Locate the cell with the specified text and output its [x, y] center coordinate. 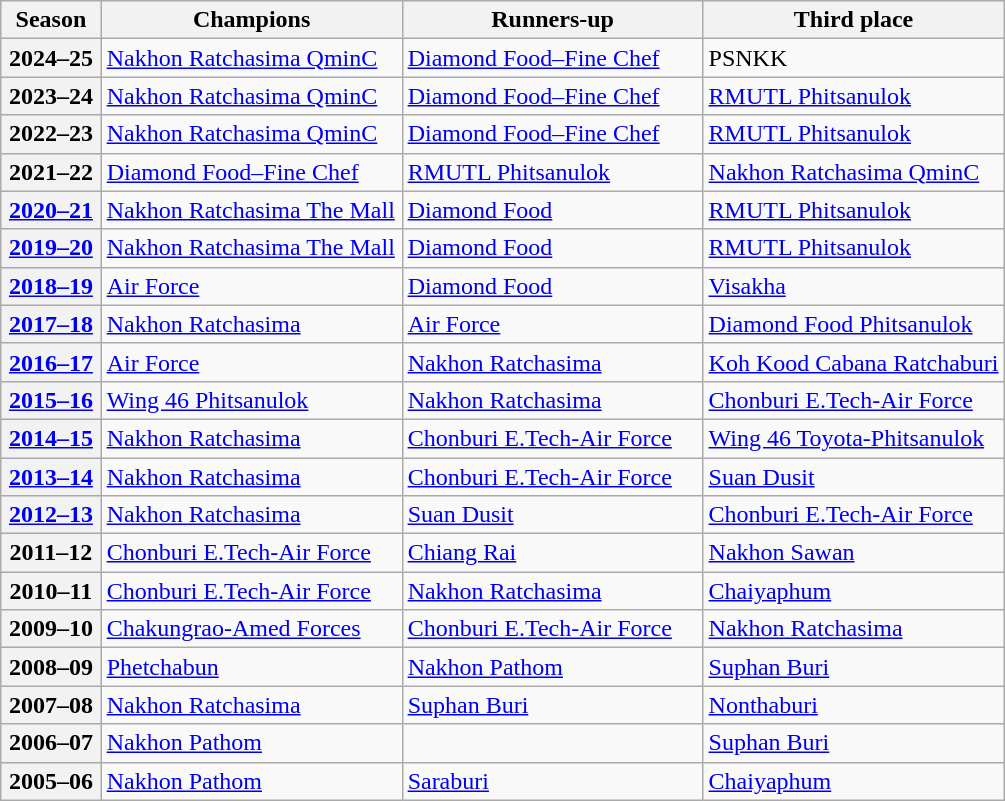
2015–16 [51, 400]
2006–07 [51, 743]
Wing 46 Toyota-Phitsanulok [854, 438]
Chiang Rai [552, 553]
2023–24 [51, 96]
Third place [854, 20]
Saraburi [552, 781]
2021–22 [51, 172]
2005–06 [51, 781]
2013–14 [51, 477]
2018–19 [51, 286]
2014–15 [51, 438]
2020–21 [51, 210]
Diamond Food Phitsanulok [854, 324]
Visakha [854, 286]
Phetchabun [252, 667]
2011–12 [51, 553]
2008–09 [51, 667]
Champions [252, 20]
2009–10 [51, 629]
Koh Kood Cabana Ratchaburi [854, 362]
2010–11 [51, 591]
Nonthaburi [854, 705]
2019–20 [51, 248]
PSNKK [854, 58]
Wing 46 Phitsanulok [252, 400]
Chakungrao-Amed Forces [252, 629]
2024–25 [51, 58]
2017–18 [51, 324]
Runners-up [552, 20]
Season [51, 20]
2012–13 [51, 515]
Nakhon Sawan [854, 553]
2016–17 [51, 362]
2022–23 [51, 134]
2007–08 [51, 705]
